Identify which cell holds the provided text, then report its (X, Y) central coordinate. 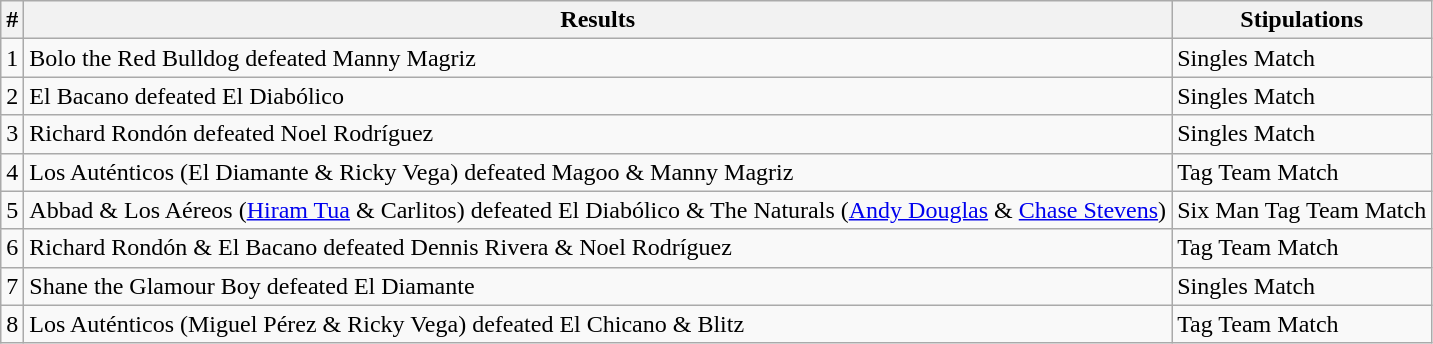
Shane the Glamour Boy defeated El Diamante (598, 286)
5 (12, 210)
8 (12, 324)
Results (598, 20)
7 (12, 286)
El Bacano defeated El Diabólico (598, 96)
Los Auténticos (Miguel Pérez & Ricky Vega) defeated El Chicano & Blitz (598, 324)
Abbad & Los Aéreos (Hiram Tua & Carlitos) defeated El Diabólico & The Naturals (Andy Douglas & Chase Stevens) (598, 210)
2 (12, 96)
4 (12, 172)
Bolo the Red Bulldog defeated Manny Magriz (598, 58)
6 (12, 248)
Six Man Tag Team Match (1302, 210)
Richard Rondón defeated Noel Rodríguez (598, 134)
1 (12, 58)
# (12, 20)
Richard Rondón & El Bacano defeated Dennis Rivera & Noel Rodríguez (598, 248)
3 (12, 134)
Los Auténticos (El Diamante & Ricky Vega) defeated Magoo & Manny Magriz (598, 172)
Stipulations (1302, 20)
